For the text-containing cell, return its midpoint in (X, Y) coordinate format. 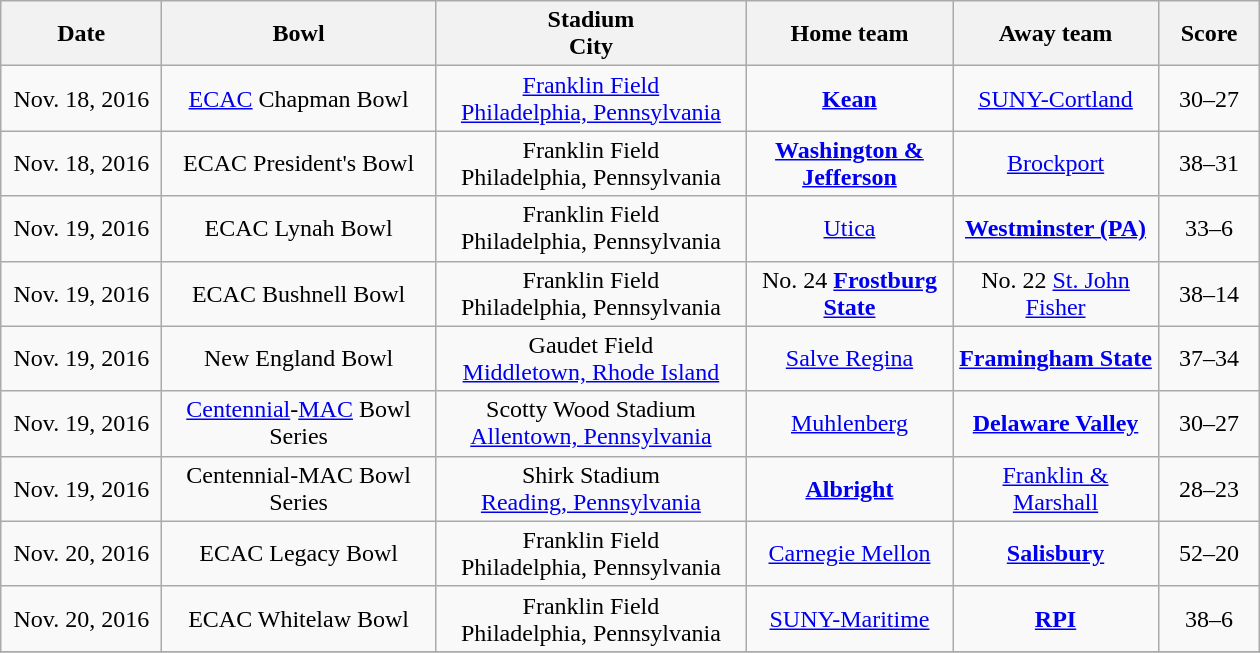
No. 24 Frostburg State (849, 294)
StadiumCity (590, 34)
No. 22 St. John Fisher (1055, 294)
Washington & Jefferson (849, 164)
SUNY-Cortland (1055, 98)
Westminster (PA) (1055, 228)
Carnegie Mellon (849, 554)
Scotty Wood StadiumAllentown, Pennsylvania (590, 424)
52–20 (1210, 554)
Shirk StadiumReading, Pennsylvania (590, 488)
Score (1210, 34)
Salve Regina (849, 358)
Away team (1055, 34)
Delaware Valley (1055, 424)
Franklin & Marshall (1055, 488)
SUNY-Maritime (849, 618)
Framingham State (1055, 358)
33–6 (1210, 228)
Bowl (299, 34)
Kean (849, 98)
New England Bowl (299, 358)
38–14 (1210, 294)
37–34 (1210, 358)
Albright (849, 488)
Brockport (1055, 164)
ECAC Legacy Bowl (299, 554)
Utica (849, 228)
38–6 (1210, 618)
Salisbury (1055, 554)
38–31 (1210, 164)
Date (82, 34)
ECAC Whitelaw Bowl (299, 618)
RPI (1055, 618)
Gaudet FieldMiddletown, Rhode Island (590, 358)
Home team (849, 34)
ECAC Bushnell Bowl (299, 294)
ECAC Lynah Bowl (299, 228)
28–23 (1210, 488)
ECAC Chapman Bowl (299, 98)
ECAC President's Bowl (299, 164)
Muhlenberg (849, 424)
